Locate the cell with the specified text and output its (x, y) center coordinate. 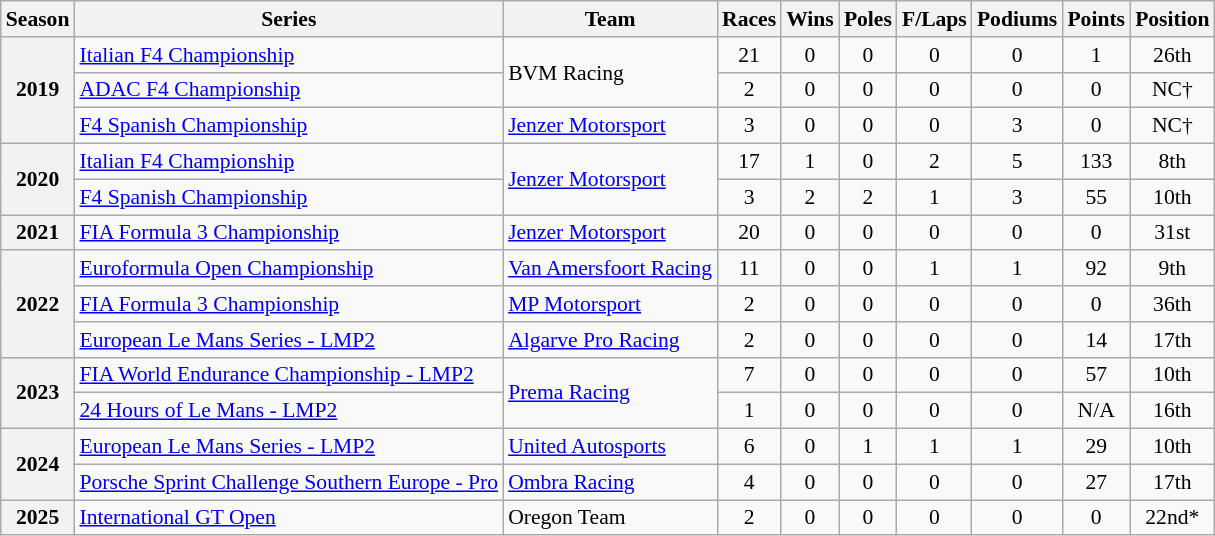
Points (1096, 19)
F/Laps (934, 19)
ADAC F4 Championship (288, 90)
5 (1018, 162)
16th (1172, 411)
2022 (38, 304)
Series (288, 19)
6 (749, 447)
Euroformula Open Championship (288, 269)
27 (1096, 482)
2019 (38, 90)
2021 (38, 233)
8th (1172, 162)
2024 (38, 464)
Algarve Pro Racing (610, 340)
Races (749, 19)
United Autosports (610, 447)
26th (1172, 55)
21 (749, 55)
24 Hours of Le Mans - LMP2 (288, 411)
Van Amersfoort Racing (610, 269)
20 (749, 233)
9th (1172, 269)
N/A (1096, 411)
57 (1096, 375)
133 (1096, 162)
14 (1096, 340)
Poles (868, 19)
MP Motorsport (610, 304)
Prema Racing (610, 392)
7 (749, 375)
11 (749, 269)
Team (610, 19)
Porsche Sprint Challenge Southern Europe - Pro (288, 482)
FIA World Endurance Championship - LMP2 (288, 375)
36th (1172, 304)
22nd* (1172, 518)
4 (749, 482)
International GT Open (288, 518)
BVM Racing (610, 72)
29 (1096, 447)
Season (38, 19)
Wins (810, 19)
17 (749, 162)
Ombra Racing (610, 482)
55 (1096, 197)
2023 (38, 392)
31st (1172, 233)
2020 (38, 180)
92 (1096, 269)
Position (1172, 19)
Podiums (1018, 19)
Oregon Team (610, 518)
2025 (38, 518)
